Output the (X, Y) coordinate of the center of the cell containing the given text.  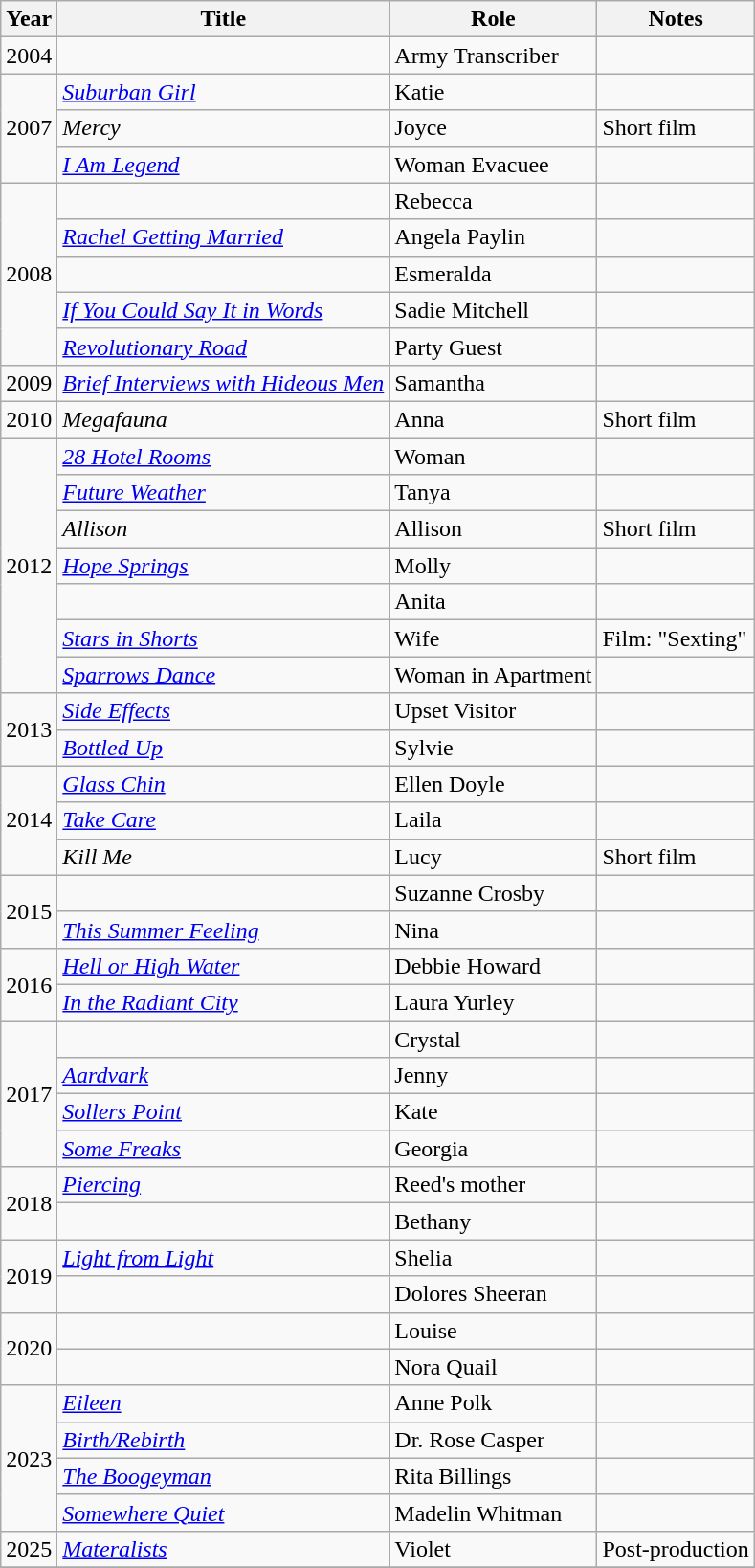
2009 (29, 383)
Suburban Girl (224, 92)
2013 (29, 729)
2010 (29, 419)
Sylvie (494, 748)
Reed's mother (494, 1185)
If You Could Say It in Words (224, 310)
Debbie Howard (494, 966)
2004 (29, 56)
Stars in Shorts (224, 638)
Samantha (494, 383)
Lucy (494, 857)
Bethany (494, 1221)
Future Weather (224, 493)
2012 (29, 566)
Hell or High Water (224, 966)
2019 (29, 1276)
Kill Me (224, 857)
Georgia (494, 1149)
Suzanne Crosby (494, 893)
Woman (494, 457)
2025 (29, 1549)
Angela Paylin (494, 237)
Anna (494, 419)
2023 (29, 1458)
2015 (29, 911)
Woman in Apartment (494, 675)
Louise (494, 1331)
Sadie Mitchell (494, 310)
Joyce (494, 128)
Rebecca (494, 201)
Light from Light (224, 1258)
Shelia (494, 1258)
Woman Evacuee (494, 165)
Rachel Getting Married (224, 237)
Ellen Doyle (494, 784)
Jenny (494, 1076)
Laura Yurley (494, 1002)
Film: "Sexting" (676, 638)
Some Freaks (224, 1149)
Sollers Point (224, 1112)
2008 (29, 274)
Somewhere Quiet (224, 1512)
2017 (29, 1093)
2014 (29, 820)
Take Care (224, 820)
Dr. Rose Casper (494, 1440)
Megafauna (224, 419)
Tanya (494, 493)
2020 (29, 1349)
The Boogeyman (224, 1476)
Madelin Whitman (494, 1512)
Upset Visitor (494, 711)
Revolutionary Road (224, 347)
Notes (676, 19)
Party Guest (494, 347)
Aardvark (224, 1076)
Laila (494, 820)
Kate (494, 1112)
Title (224, 19)
Side Effects (224, 711)
Mercy (224, 128)
Rita Billings (494, 1476)
Eileen (224, 1403)
2016 (29, 984)
Katie (494, 92)
Glass Chin (224, 784)
Brief Interviews with Hideous Men (224, 383)
Dolores Sheeran (494, 1294)
Materalists (224, 1549)
Birth/Rebirth (224, 1440)
This Summer Feeling (224, 930)
Hope Springs (224, 566)
Bottled Up (224, 748)
2007 (29, 128)
Wife (494, 638)
Violet (494, 1549)
Army Transcriber (494, 56)
2018 (29, 1203)
Crystal (494, 1039)
Nora Quail (494, 1367)
Nina (494, 930)
Molly (494, 566)
Sparrows Dance (224, 675)
28 Hotel Rooms (224, 457)
Esmeralda (494, 274)
In the Radiant City (224, 1002)
Anne Polk (494, 1403)
Year (29, 19)
Role (494, 19)
Anita (494, 602)
Piercing (224, 1185)
I Am Legend (224, 165)
Post-production (676, 1549)
